Determine the (X, Y) coordinate at the center of the cell enclosing the given text.  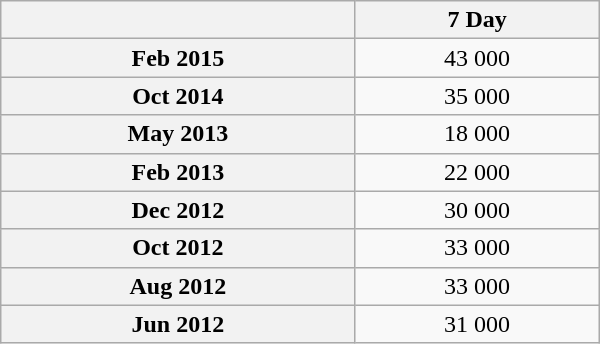
Feb 2013 (178, 172)
Dec 2012 (178, 210)
Oct 2012 (178, 248)
Jun 2012 (178, 324)
Oct 2014 (178, 96)
43 000 (477, 58)
Feb 2015 (178, 58)
22 000 (477, 172)
30 000 (477, 210)
35 000 (477, 96)
18 000 (477, 134)
May 2013 (178, 134)
31 000 (477, 324)
7 Day (477, 20)
Aug 2012 (178, 286)
